Search for the cell housing the specified text and yield its (x, y) center coordinate. 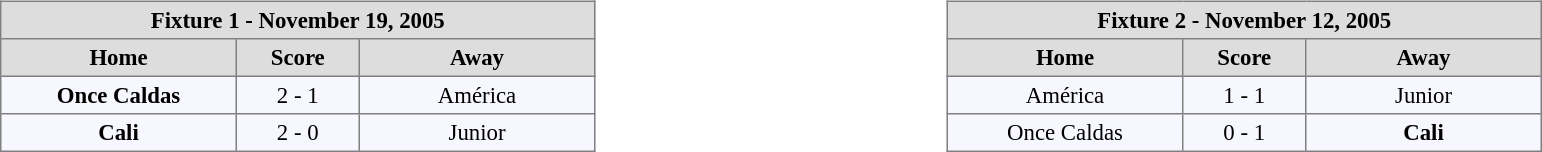
2 - 1 (298, 95)
Fixture 2 - November 12, 2005 (1244, 20)
1 - 1 (1244, 95)
2 - 0 (298, 133)
0 - 1 (1244, 133)
Fixture 1 - November 19, 2005 (298, 20)
